Scan for the cell matching the given text and deliver its [x, y] coordinate at center. 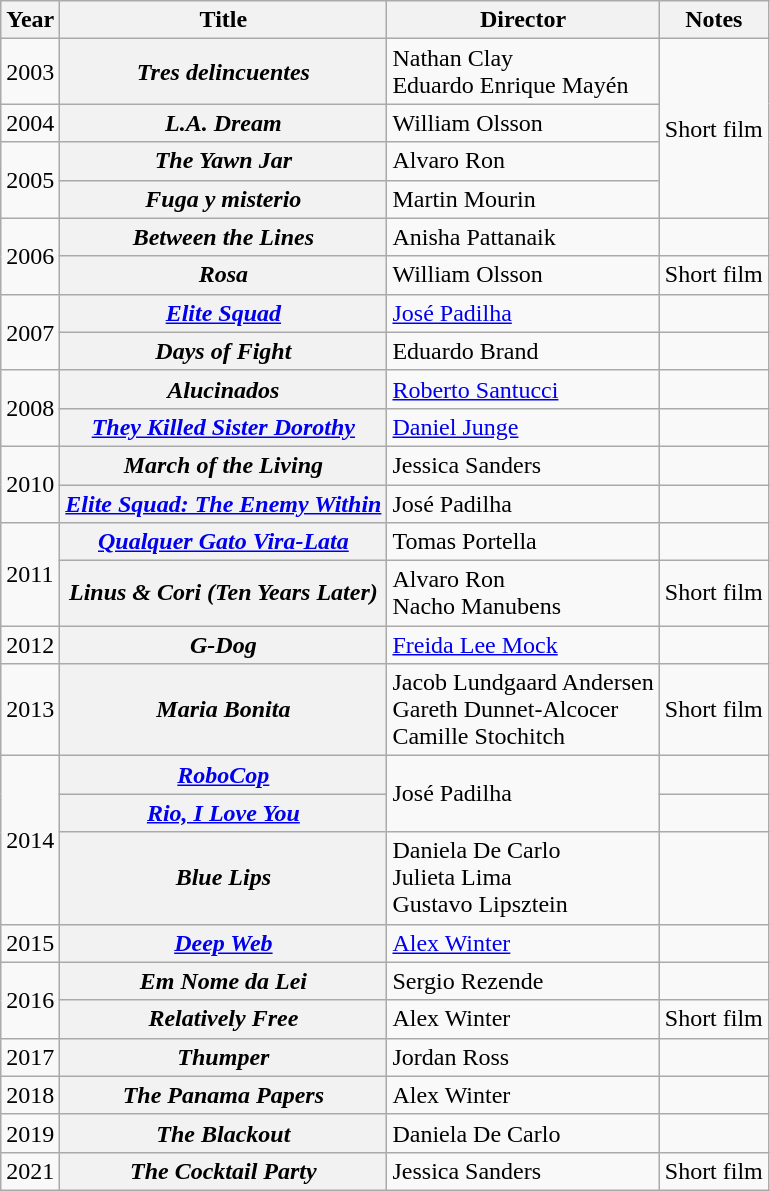
Days of Fight [224, 351]
2010 [30, 484]
2018 [30, 1095]
Daniela De CarloJulieta LimaGustavo Lipsztein [523, 878]
Daniela De Carlo [523, 1133]
Anisha Pattanaik [523, 237]
Tres delincuentes [224, 72]
2016 [30, 1000]
Notes [714, 20]
Alvaro Ron [523, 161]
They Killed Sister Dorothy [224, 427]
Thumper [224, 1057]
2012 [30, 645]
Jordan Ross [523, 1057]
2006 [30, 256]
Elite Squad: The Enemy Within [224, 503]
The Panama Papers [224, 1095]
March of the Living [224, 465]
Deep Web [224, 943]
2013 [30, 710]
Martin Mourin [523, 199]
Title [224, 20]
Alvaro RonNacho Manubens [523, 594]
Between the Lines [224, 237]
Linus & Cori (Ten Years Later) [224, 594]
Year [30, 20]
2015 [30, 943]
Nathan ClayEduardo Enrique Mayén [523, 72]
2007 [30, 332]
Eduardo Brand [523, 351]
The Blackout [224, 1133]
2011 [30, 574]
Rosa [224, 275]
2005 [30, 180]
Rio, I Love You [224, 813]
2021 [30, 1171]
2014 [30, 840]
2003 [30, 72]
The Yawn Jar [224, 161]
Jacob Lundgaard AndersenGareth Dunnet-AlcocerCamille Stochitch [523, 710]
RoboCop [224, 775]
Elite Squad [224, 313]
L.A. Dream [224, 123]
Fuga y misterio [224, 199]
Alucinados [224, 389]
G-Dog [224, 645]
Relatively Free [224, 1019]
Sergio Rezende [523, 981]
Tomas Portella [523, 542]
Director [523, 20]
Maria Bonita [224, 710]
2019 [30, 1133]
Blue Lips [224, 878]
2008 [30, 408]
The Cocktail Party [224, 1171]
2017 [30, 1057]
Qualquer Gato Vira-Lata [224, 542]
Em Nome da Lei [224, 981]
Roberto Santucci [523, 389]
Daniel Junge [523, 427]
2004 [30, 123]
Freida Lee Mock [523, 645]
